Search for the cell housing the specified text and yield its [x, y] center coordinate. 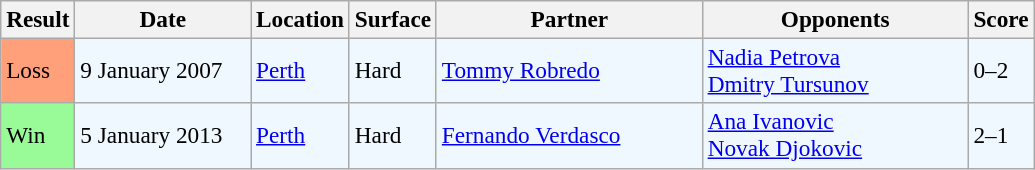
5 January 2013 [163, 136]
2–1 [1001, 136]
Win [38, 136]
Result [38, 19]
Nadia Petrova Dmitry Tursunov [835, 70]
Loss [38, 70]
Location [300, 19]
Score [1001, 19]
Ana Ivanovic Novak Djokovic [835, 136]
Partner [569, 19]
Tommy Robredo [569, 70]
9 January 2007 [163, 70]
0–2 [1001, 70]
Opponents [835, 19]
Date [163, 19]
Fernando Verdasco [569, 136]
Surface [392, 19]
